For the text-containing cell, return its midpoint in (x, y) coordinate format. 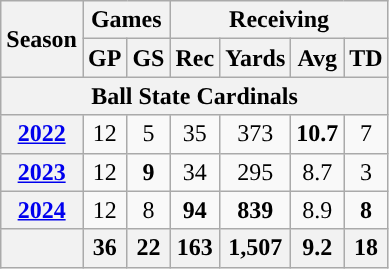
34 (195, 172)
7 (366, 134)
839 (256, 210)
295 (256, 172)
3 (366, 172)
35 (195, 134)
Ball State Cardinals (194, 96)
2024 (42, 210)
Receiving (279, 20)
GS (148, 58)
GP (104, 58)
22 (148, 248)
Games (126, 20)
373 (256, 134)
1,507 (256, 248)
TD (366, 58)
9 (148, 172)
8.7 (318, 172)
Avg (318, 58)
2023 (42, 172)
Yards (256, 58)
5 (148, 134)
163 (195, 248)
36 (104, 248)
Rec (195, 58)
18 (366, 248)
94 (195, 210)
8.9 (318, 210)
Season (42, 39)
9.2 (318, 248)
10.7 (318, 134)
2022 (42, 134)
